Capture the cell that displays the provided text and extract its [x, y] central coordinate. 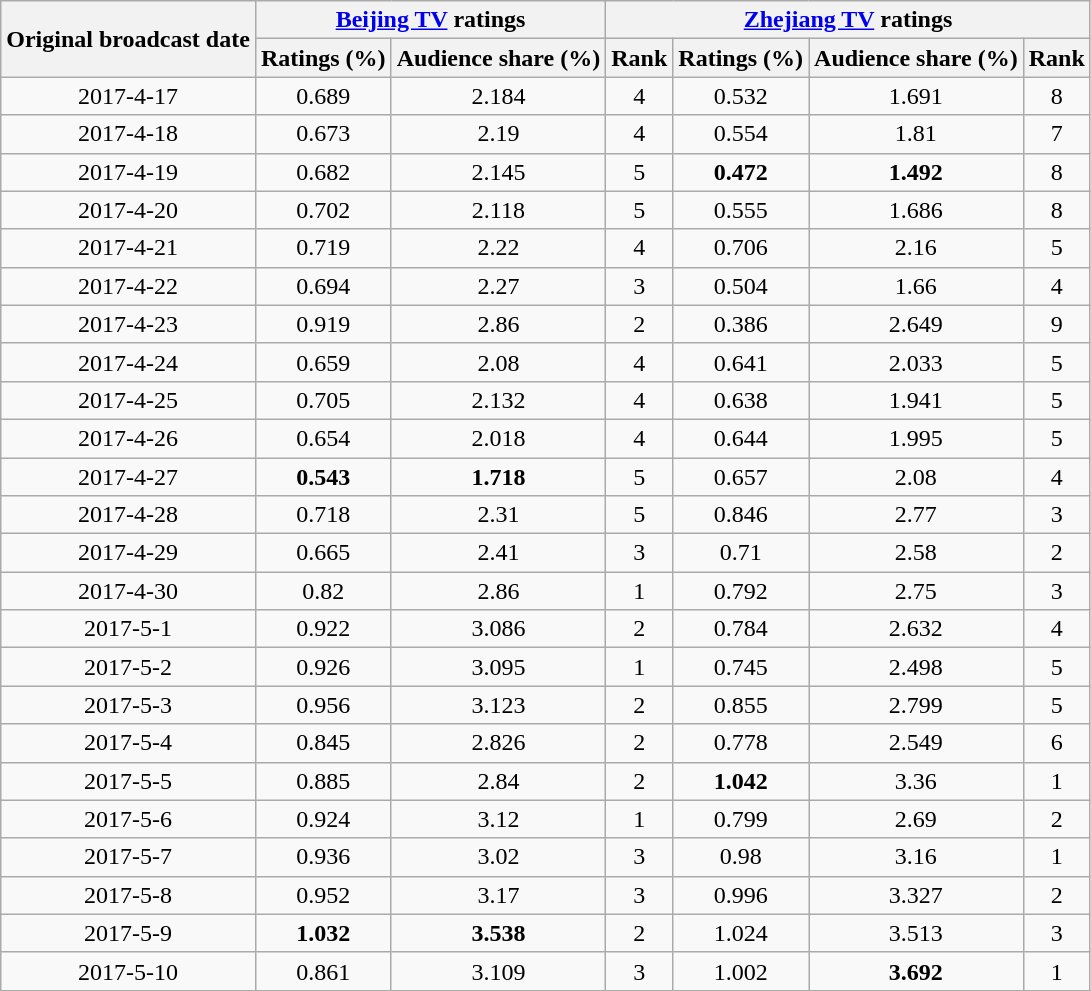
Original broadcast date [128, 39]
2.58 [916, 553]
2017-5-1 [128, 629]
0.504 [741, 286]
3.086 [498, 629]
3.02 [498, 857]
0.885 [323, 781]
2.632 [916, 629]
0.996 [741, 895]
1.032 [323, 933]
2017-4-20 [128, 210]
0.702 [323, 210]
0.472 [741, 172]
2017-5-3 [128, 705]
2017-4-30 [128, 591]
2017-4-22 [128, 286]
2.498 [916, 667]
2.31 [498, 515]
2017-5-9 [128, 933]
2.145 [498, 172]
1.686 [916, 210]
2017-5-6 [128, 819]
0.719 [323, 248]
2017-4-19 [128, 172]
0.659 [323, 362]
2017-5-7 [128, 857]
0.82 [323, 591]
2017-5-10 [128, 971]
2.132 [498, 400]
2.799 [916, 705]
0.644 [741, 438]
3.692 [916, 971]
2.184 [498, 96]
0.689 [323, 96]
0.98 [741, 857]
0.694 [323, 286]
2.826 [498, 743]
Beijing TV ratings [430, 20]
0.543 [323, 477]
7 [1056, 134]
2.41 [498, 553]
0.926 [323, 667]
0.952 [323, 895]
0.922 [323, 629]
3.123 [498, 705]
0.855 [741, 705]
3.17 [498, 895]
0.682 [323, 172]
3.538 [498, 933]
2017-5-5 [128, 781]
1.002 [741, 971]
9 [1056, 324]
0.845 [323, 743]
1.718 [498, 477]
2017-4-25 [128, 400]
2.118 [498, 210]
6 [1056, 743]
1.042 [741, 781]
0.924 [323, 819]
2.84 [498, 781]
0.386 [741, 324]
0.861 [323, 971]
3.109 [498, 971]
2017-4-18 [128, 134]
2.16 [916, 248]
3.513 [916, 933]
1.81 [916, 134]
0.799 [741, 819]
3.12 [498, 819]
2017-4-26 [128, 438]
2.27 [498, 286]
0.71 [741, 553]
0.718 [323, 515]
3.16 [916, 857]
3.095 [498, 667]
0.673 [323, 134]
2.69 [916, 819]
2.549 [916, 743]
0.641 [741, 362]
2017-4-27 [128, 477]
2.22 [498, 248]
1.691 [916, 96]
2017-5-8 [128, 895]
2017-4-24 [128, 362]
0.936 [323, 857]
0.706 [741, 248]
0.705 [323, 400]
2017-4-21 [128, 248]
0.657 [741, 477]
2.77 [916, 515]
2017-4-29 [128, 553]
2017-4-17 [128, 96]
2.649 [916, 324]
2017-4-23 [128, 324]
0.554 [741, 134]
0.919 [323, 324]
0.745 [741, 667]
2.75 [916, 591]
0.792 [741, 591]
2017-4-28 [128, 515]
2017-5-4 [128, 743]
0.654 [323, 438]
1.995 [916, 438]
2.018 [498, 438]
2017-5-2 [128, 667]
0.846 [741, 515]
0.638 [741, 400]
1.024 [741, 933]
3.327 [916, 895]
0.956 [323, 705]
Zhejiang TV ratings [848, 20]
0.784 [741, 629]
3.36 [916, 781]
1.492 [916, 172]
0.778 [741, 743]
0.665 [323, 553]
2.033 [916, 362]
1.941 [916, 400]
0.555 [741, 210]
1.66 [916, 286]
2.19 [498, 134]
0.532 [741, 96]
